Search for the cell housing the specified text and yield its (X, Y) center coordinate. 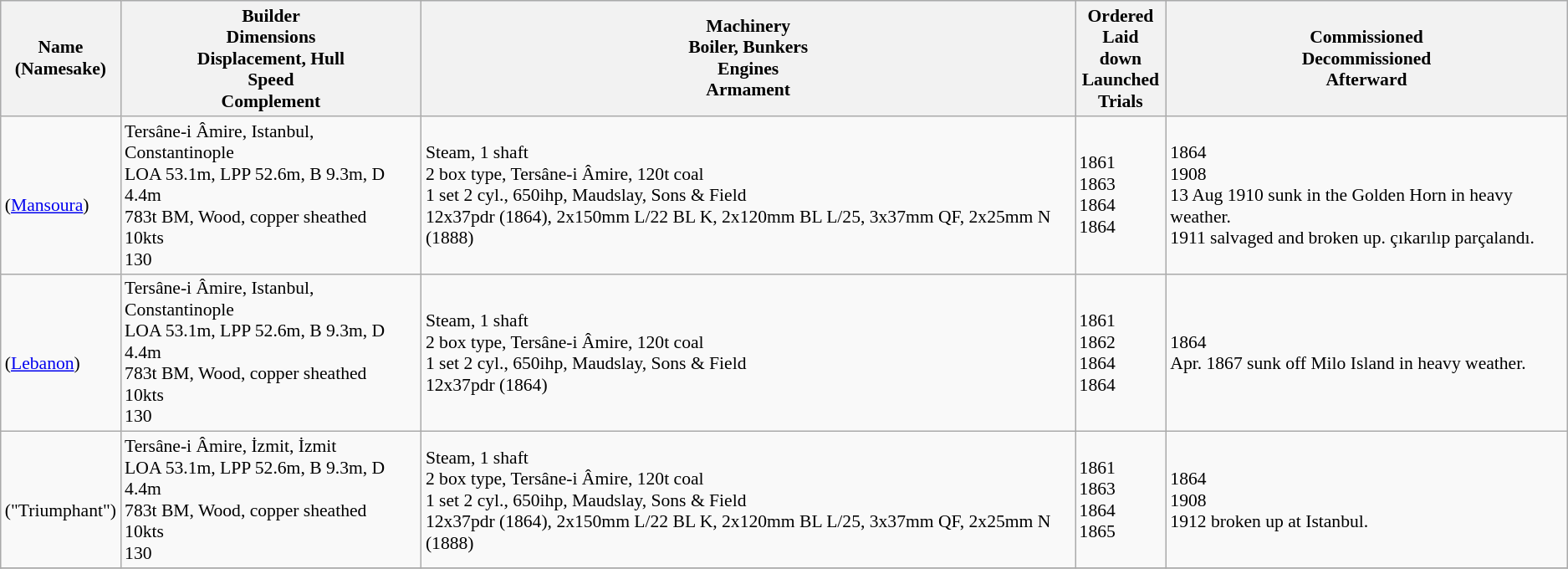
BuilderDimensionsDisplacement, HullSpeedComplement (271, 59)
1864190813 Aug 1910 sunk in the Golden Horn in heavy weather.1911 salvaged and broken up. çıkarılıp parçalandı. (1366, 196)
1864Apr. 1867 sunk off Milo Island in heavy weather. (1366, 353)
1861186318641865 (1121, 500)
Tersâne-i Âmire, İzmit, İzmitLOA 53.1m, LPP 52.6m, B 9.3m, D 4.4m783t BM, Wood, copper sheathed10kts130 (271, 500)
Name(Namesake) (60, 59)
OrderedLaid downLaunchedTrials (1121, 59)
(Lebanon) (60, 353)
(Mansoura) (60, 196)
("Triumphant") (60, 500)
CommissionedDecommissionedAfterward (1366, 59)
MachineryBoiler, BunkersEnginesArmament (748, 59)
1861186318641864 (1121, 196)
186419081912 broken up at Istanbul. (1366, 500)
1861186218641864 (1121, 353)
Steam, 1 shaft2 box type, Tersâne-i Âmire, 120t coal1 set 2 cyl., 650ihp, Maudslay, Sons & Field12x37pdr (1864) (748, 353)
